Output the [x, y] coordinate of the center of the cell containing the given text.  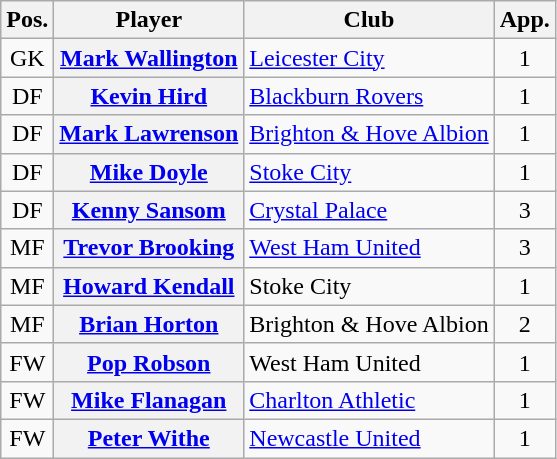
Mike Flanagan [149, 400]
2 [524, 324]
Pos. [28, 20]
Player [149, 20]
Leicester City [369, 58]
Howard Kendall [149, 286]
App. [524, 20]
Mike Doyle [149, 172]
GK [28, 58]
Club [369, 20]
Brian Horton [149, 324]
Newcastle United [369, 438]
Pop Robson [149, 362]
Blackburn Rovers [369, 96]
Charlton Athletic [369, 400]
Mark Wallington [149, 58]
Kevin Hird [149, 96]
Kenny Sansom [149, 210]
Trevor Brooking [149, 248]
Crystal Palace [369, 210]
Mark Lawrenson [149, 134]
Peter Withe [149, 438]
